Output the (x, y) coordinate of the center of the cell containing the given text.  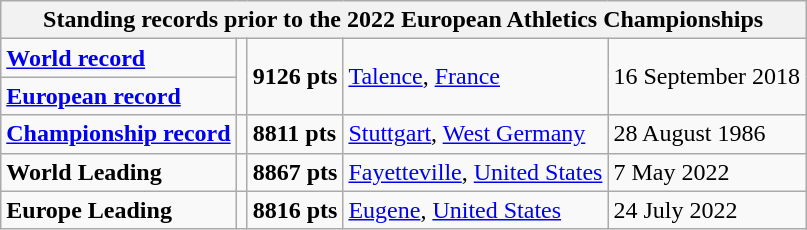
8811 pts (295, 134)
Talence, France (476, 77)
Eugene, United States (476, 210)
Fayetteville, United States (476, 172)
7 May 2022 (707, 172)
Championship record (118, 134)
9126 pts (295, 77)
16 September 2018 (707, 77)
8867 pts (295, 172)
Europe Leading (118, 210)
24 July 2022 (707, 210)
Standing records prior to the 2022 European Athletics Championships (404, 20)
Stuttgart, West Germany (476, 134)
8816 pts (295, 210)
World record (118, 58)
28 August 1986 (707, 134)
World Leading (118, 172)
European record (118, 96)
